Return [X, Y] of the center of cell containing provided text 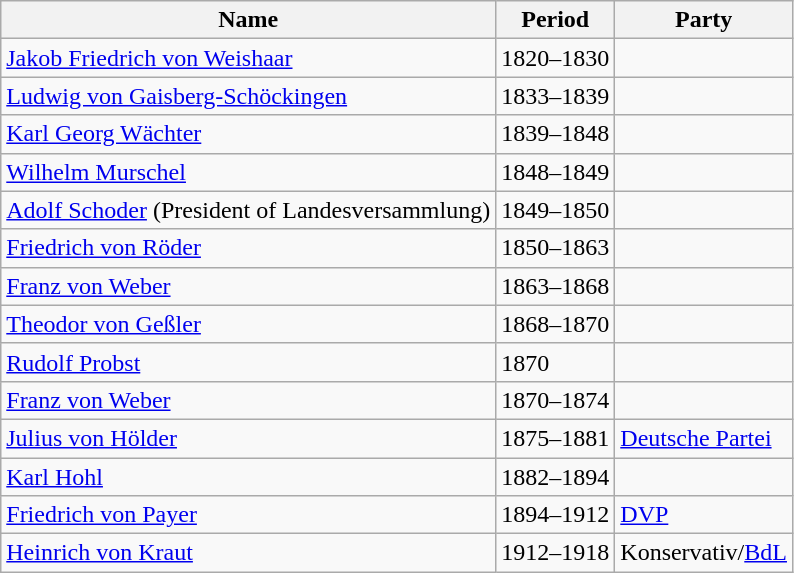
1839–1848 [556, 134]
Karl Hohl [248, 477]
Rudolf Probst [248, 362]
1850–1863 [556, 248]
Wilhelm Murschel [248, 172]
Ludwig von Gaisberg-Schöckingen [248, 96]
1868–1870 [556, 324]
1833–1839 [556, 96]
Theodor von Geßler [248, 324]
1849–1850 [556, 210]
DVP [704, 515]
1882–1894 [556, 477]
1870 [556, 362]
1820–1830 [556, 58]
Adolf Schoder (President of Landesversammlung) [248, 210]
1912–1918 [556, 553]
Deutsche Partei [704, 438]
Friedrich von Röder [248, 248]
1894–1912 [556, 515]
Party [704, 20]
Julius von Hölder [248, 438]
1848–1849 [556, 172]
Jakob Friedrich von Weishaar [248, 58]
Period [556, 20]
1875–1881 [556, 438]
1863–1868 [556, 286]
Karl Georg Wächter [248, 134]
1870–1874 [556, 400]
Konservativ/BdL [704, 553]
Heinrich von Kraut [248, 553]
Friedrich von Payer [248, 515]
Name [248, 20]
